Detect which cell encompasses the target text, then output its (X, Y) center coordinate. 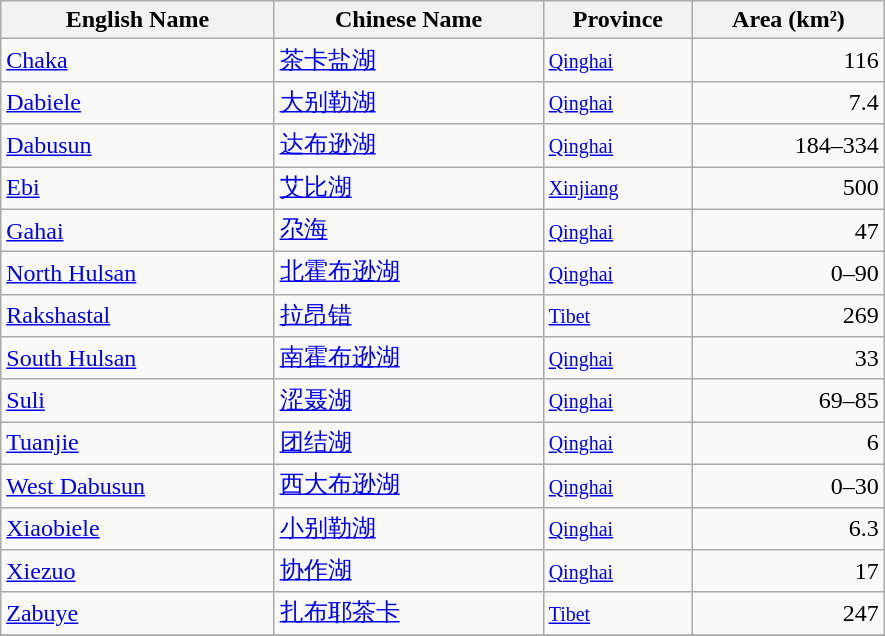
西大布逊湖 (408, 486)
茶卡盐湖 (408, 60)
69–85 (789, 400)
Xinjiang (618, 188)
269 (789, 316)
Dabusun (138, 146)
协作湖 (408, 572)
Dabiele (138, 102)
大别勒湖 (408, 102)
Rakshastal (138, 316)
South Hulsan (138, 358)
团结湖 (408, 444)
6 (789, 444)
6.3 (789, 528)
小别勒湖 (408, 528)
南霍布逊湖 (408, 358)
7.4 (789, 102)
Province (618, 20)
Xiezuo (138, 572)
拉昂错 (408, 316)
West Dabusun (138, 486)
尕海 (408, 230)
涩聂湖 (408, 400)
Xiaobiele (138, 528)
0–90 (789, 274)
Gahai (138, 230)
Chinese Name (408, 20)
500 (789, 188)
184–334 (789, 146)
33 (789, 358)
达布逊湖 (408, 146)
47 (789, 230)
北霍布逊湖 (408, 274)
Zabuye (138, 614)
0–30 (789, 486)
17 (789, 572)
Area (km²) (789, 20)
Chaka (138, 60)
English Name (138, 20)
247 (789, 614)
Suli (138, 400)
Tuanjie (138, 444)
扎布耶茶卡 (408, 614)
Ebi (138, 188)
North Hulsan (138, 274)
艾比湖 (408, 188)
116 (789, 60)
